Provide the [X, Y] coordinate of the cell's center where the given text is located.  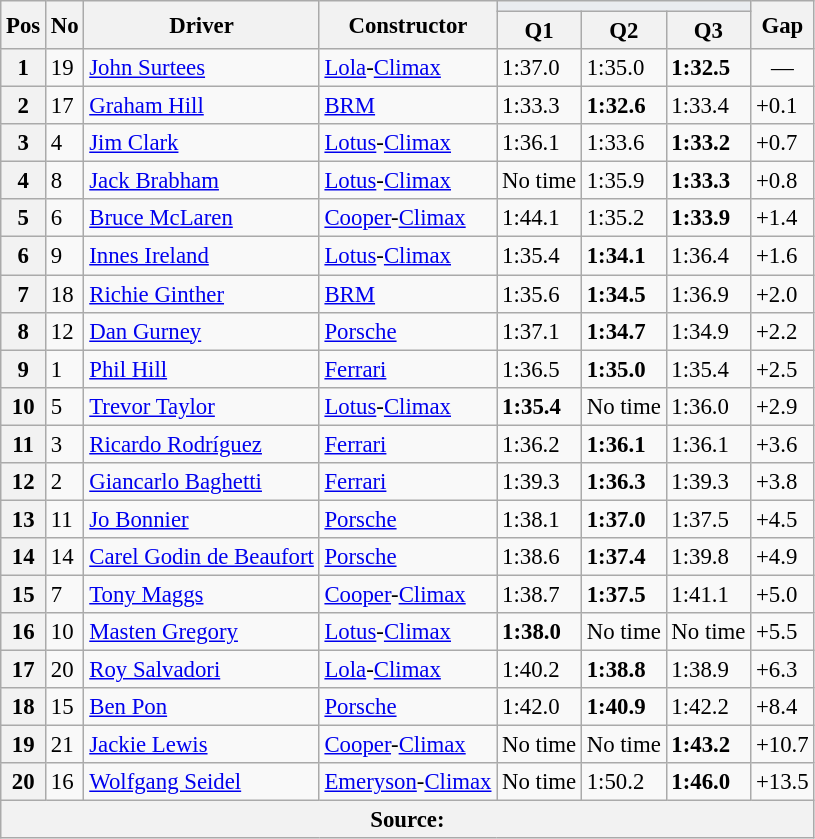
Jackie Lewis [202, 745]
+2.5 [782, 369]
+5.5 [782, 632]
Q3 [708, 31]
1:34.1 [624, 256]
1:37.1 [540, 331]
No [65, 25]
1:36.0 [708, 406]
1:38.8 [624, 670]
1:32.6 [624, 106]
Tony Maggs [202, 594]
1:33.6 [624, 143]
+4.9 [782, 557]
1:43.2 [708, 745]
+1.6 [782, 256]
1:41.1 [708, 594]
1:36.4 [708, 256]
1:40.2 [540, 670]
Masten Gregory [202, 632]
Trevor Taylor [202, 406]
Emeryson-Climax [408, 782]
— [782, 68]
1:36.5 [540, 369]
Roy Salvadori [202, 670]
1:33.4 [708, 106]
1:33.2 [708, 143]
Ben Pon [202, 707]
Jim Clark [202, 143]
1:36.3 [624, 482]
Pos [24, 25]
1:35.9 [624, 181]
1:38.9 [708, 670]
1:38.0 [540, 632]
+2.0 [782, 294]
Ricardo Rodríguez [202, 444]
+1.4 [782, 219]
+0.8 [782, 181]
Q2 [624, 31]
1:38.1 [540, 519]
1:34.9 [708, 331]
1:35.2 [624, 219]
John Surtees [202, 68]
+3.8 [782, 482]
1:33.9 [708, 219]
+6.3 [782, 670]
1:42.2 [708, 707]
Jack Brabham [202, 181]
Driver [202, 25]
+0.7 [782, 143]
+4.5 [782, 519]
Phil Hill [202, 369]
Graham Hill [202, 106]
+13.5 [782, 782]
+3.6 [782, 444]
13 [24, 519]
1:38.6 [540, 557]
1:40.9 [624, 707]
1:34.5 [624, 294]
Wolfgang Seidel [202, 782]
Constructor [408, 25]
1:35.6 [540, 294]
Source: [408, 820]
+10.7 [782, 745]
1:42.0 [540, 707]
1:50.2 [624, 782]
1:36.9 [708, 294]
21 [65, 745]
Innes Ireland [202, 256]
+8.4 [782, 707]
1:36.2 [540, 444]
Jo Bonnier [202, 519]
Giancarlo Baghetti [202, 482]
+0.1 [782, 106]
1:32.5 [708, 68]
+2.9 [782, 406]
1:34.7 [624, 331]
1:44.1 [540, 219]
1:37.4 [624, 557]
Bruce McLaren [202, 219]
+2.2 [782, 331]
Dan Gurney [202, 331]
Gap [782, 25]
+5.0 [782, 594]
1:46.0 [708, 782]
Richie Ginther [202, 294]
1:39.8 [708, 557]
Carel Godin de Beaufort [202, 557]
1:38.7 [540, 594]
Q1 [540, 31]
